Search for the cell housing the specified text and yield its (x, y) center coordinate. 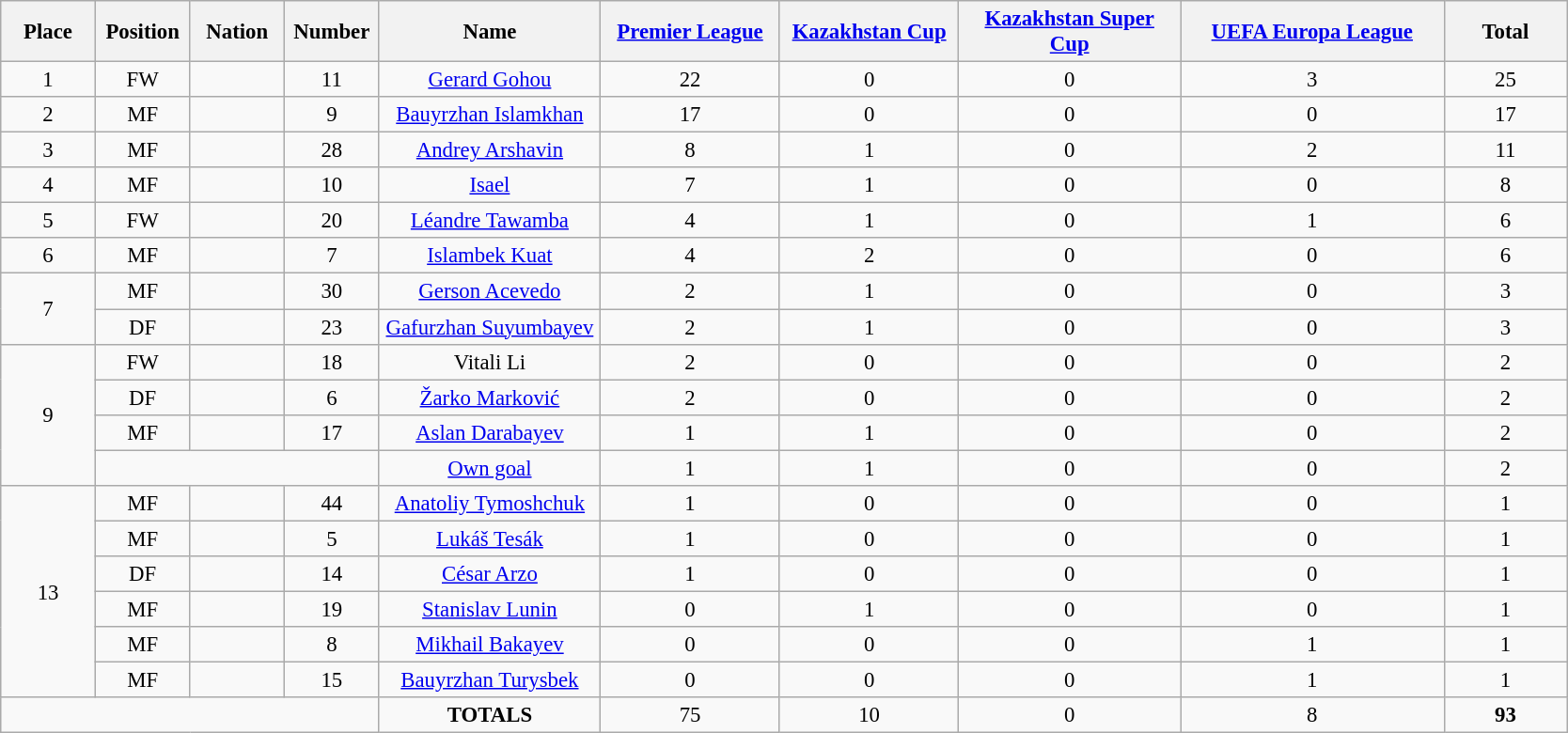
93 (1506, 715)
Anatoliy Tymoshchuk (490, 504)
Name (490, 32)
César Arzo (490, 574)
Own goal (490, 468)
Mikhail Bakayev (490, 645)
15 (333, 680)
Position (143, 32)
Lukáš Tesák (490, 538)
Number (333, 32)
28 (333, 150)
Stanislav Lunin (490, 609)
13 (49, 592)
25 (1506, 80)
Aslan Darabayev (490, 432)
19 (333, 609)
Bauyrzhan Islamkhan (490, 115)
20 (333, 221)
Place (49, 32)
Kazakhstan Cup (869, 32)
22 (690, 80)
UEFA Europa League (1312, 32)
23 (333, 327)
14 (333, 574)
75 (690, 715)
Nation (237, 32)
18 (333, 362)
Total (1506, 32)
Premier League (690, 32)
Islambek Kuat (490, 257)
Gerson Acevedo (490, 291)
Bauyrzhan Turysbek (490, 680)
Andrey Arshavin (490, 150)
30 (333, 291)
Vitali Li (490, 362)
Isael (490, 185)
TOTALS (490, 715)
Gerard Gohou (490, 80)
Léandre Tawamba (490, 221)
44 (333, 504)
Kazakhstan Super Cup (1070, 32)
Gafurzhan Suyumbayev (490, 327)
Žarko Marković (490, 398)
